Determine the (x, y) coordinate at the center of the cell enclosing the given text.  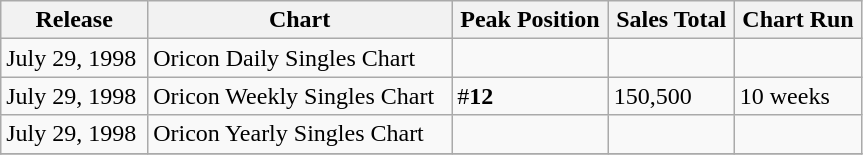
Release (74, 20)
Oricon Weekly Singles Chart (300, 96)
Oricon Yearly Singles Chart (300, 134)
Chart Run (798, 20)
#12 (530, 96)
Peak Position (530, 20)
Chart (300, 20)
150,500 (671, 96)
Oricon Daily Singles Chart (300, 58)
Sales Total (671, 20)
10 weeks (798, 96)
